Determine the (X, Y) coordinate at the center of the cell enclosing the given text.  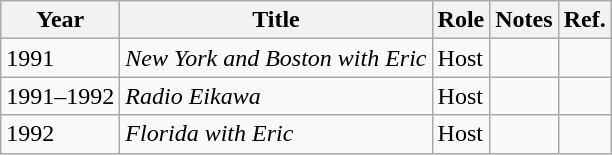
Radio Eikawa (276, 96)
Year (60, 20)
1991 (60, 58)
Florida with Eric (276, 134)
Ref. (584, 20)
1992 (60, 134)
Title (276, 20)
Role (461, 20)
1991–1992 (60, 96)
Notes (524, 20)
New York and Boston with Eric (276, 58)
